Determine the (X, Y) coordinate at the center of the cell enclosing the given text.  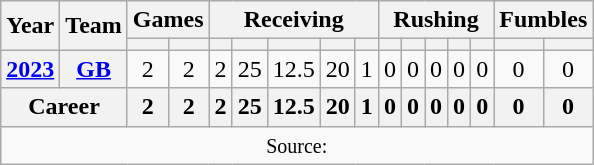
Career (64, 107)
Source: (297, 145)
Fumbles (544, 20)
Team (94, 26)
Games (168, 20)
GB (94, 69)
Rushing (436, 20)
2023 (30, 69)
Year (30, 26)
Receiving (294, 20)
